Return (X, Y) of the center of cell containing provided text 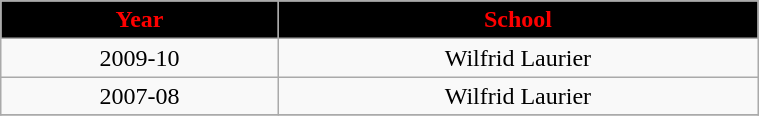
2007-08 (140, 96)
Year (140, 20)
2009-10 (140, 58)
School (518, 20)
